Pinpoint the cell where the given text exists, returning its [X, Y] midpoint coordinate. 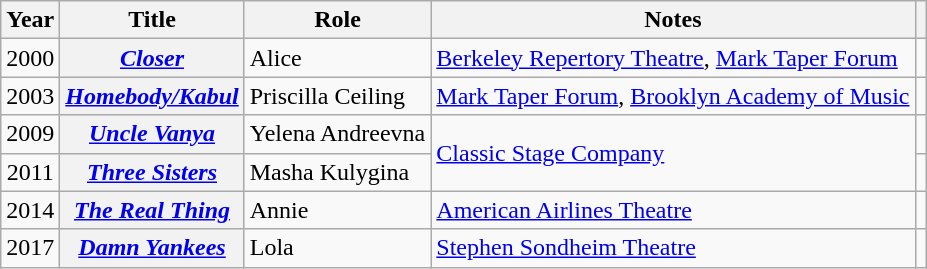
Alice [338, 58]
Lola [338, 248]
Classic Stage Company [673, 153]
Berkeley Repertory Theatre, Mark Taper Forum [673, 58]
Notes [673, 20]
Yelena Andreevna [338, 134]
Homebody/Kabul [152, 96]
Title [152, 20]
Annie [338, 210]
The Real Thing [152, 210]
American Airlines Theatre [673, 210]
Role [338, 20]
Uncle Vanya [152, 134]
Masha Kulygina [338, 172]
Three Sisters [152, 172]
Mark Taper Forum, Brooklyn Academy of Music [673, 96]
2000 [30, 58]
2014 [30, 210]
Closer [152, 58]
Year [30, 20]
2003 [30, 96]
Damn Yankees [152, 248]
2011 [30, 172]
2009 [30, 134]
Stephen Sondheim Theatre [673, 248]
Priscilla Ceiling [338, 96]
2017 [30, 248]
